Return [x, y] of the center of cell containing provided text 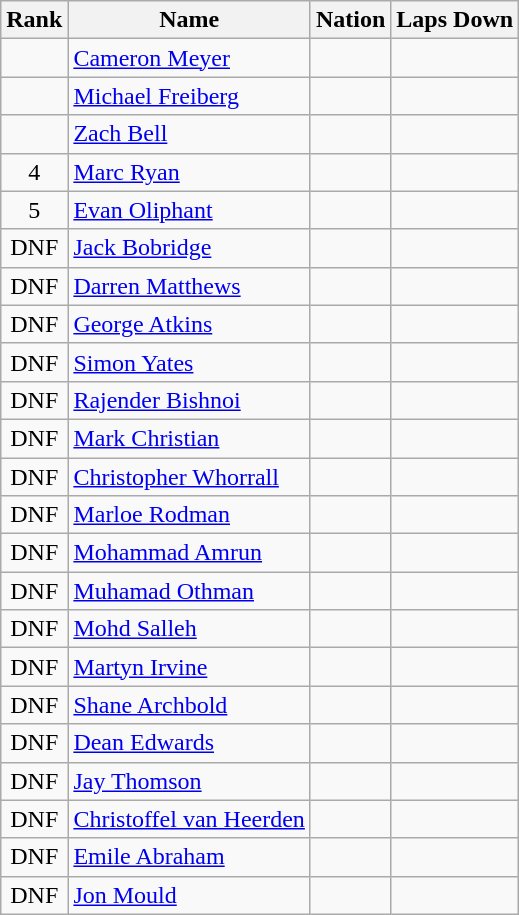
Zach Bell [190, 134]
Christopher Whorrall [190, 477]
George Atkins [190, 324]
Marloe Rodman [190, 515]
5 [34, 210]
Mark Christian [190, 438]
Jay Thomson [190, 781]
Martyn Irvine [190, 667]
Rank [34, 20]
4 [34, 172]
Laps Down [455, 20]
Christoffel van Heerden [190, 819]
Nation [350, 20]
Emile Abraham [190, 857]
Cameron Meyer [190, 58]
Mohammad Amrun [190, 553]
Michael Freiberg [190, 96]
Muhamad Othman [190, 591]
Mohd Salleh [190, 629]
Name [190, 20]
Marc Ryan [190, 172]
Rajender Bishnoi [190, 400]
Jon Mould [190, 895]
Shane Archbold [190, 705]
Darren Matthews [190, 286]
Dean Edwards [190, 743]
Jack Bobridge [190, 248]
Evan Oliphant [190, 210]
Simon Yates [190, 362]
